Identify which cell holds the provided text, then report its [X, Y] central coordinate. 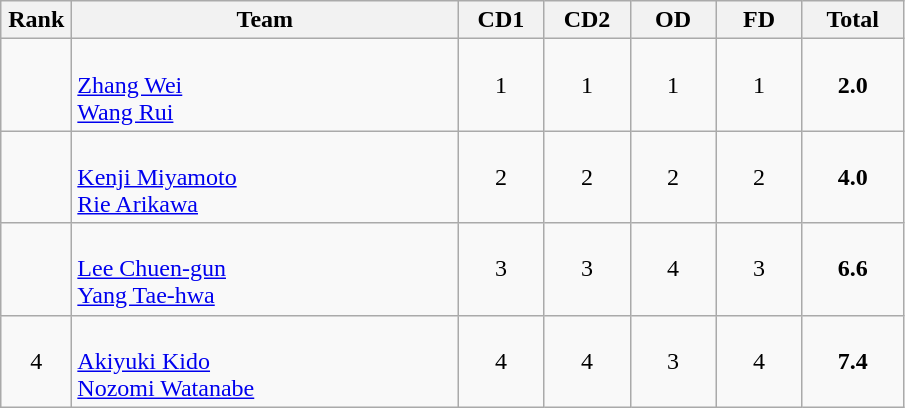
6.6 [852, 269]
FD [759, 20]
Lee Chuen-gunYang Tae-hwa [265, 269]
Zhang WeiWang Rui [265, 85]
Total [852, 20]
Kenji MiyamotoRie Arikawa [265, 177]
4.0 [852, 177]
CD1 [501, 20]
2.0 [852, 85]
CD2 [587, 20]
Team [265, 20]
7.4 [852, 361]
Akiyuki KidoNozomi Watanabe [265, 361]
Rank [36, 20]
OD [673, 20]
